Return the (X, Y) coordinate for the center point of the cell that contains the specified text.  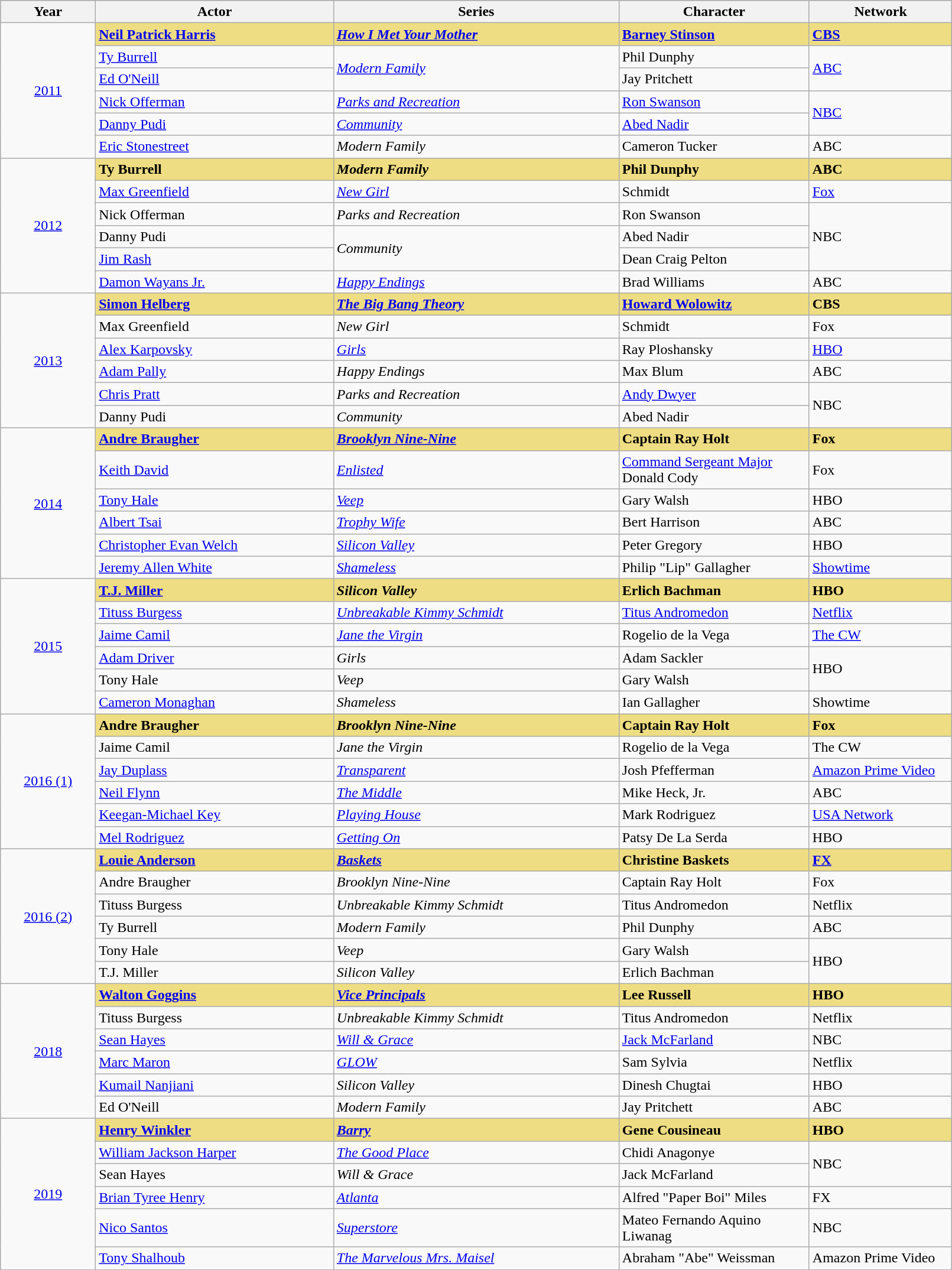
2018 (48, 1051)
Dean Craig Pelton (714, 259)
Gene Cousineau (714, 1130)
Brian Tyree Henry (215, 1197)
Bert Harrison (714, 522)
Barney Stinson (714, 34)
Cameron Tucker (714, 147)
Baskets (476, 860)
William Jackson Harper (215, 1152)
Transparent (476, 770)
2013 (48, 360)
The Good Place (476, 1152)
Abraham "Abe" Weissman (714, 1258)
Network (880, 12)
Damon Wayans Jr. (215, 282)
Christine Baskets (714, 860)
2015 (48, 646)
Chris Pratt (215, 394)
Albert Tsai (215, 522)
Adam Driver (215, 658)
Christopher Evan Welch (215, 545)
Howard Wolowitz (714, 304)
Ray Ploshansky (714, 349)
Tony Shalhoub (215, 1258)
GLOW (476, 1063)
Nico Santos (215, 1228)
Philip "Lip" Gallagher (714, 567)
Max Blum (714, 372)
Henry Winkler (215, 1130)
2016 (1) (48, 781)
Barry (476, 1130)
Andy Dwyer (714, 394)
Neil Flynn (215, 792)
Walton Goggins (215, 995)
Getting On (476, 837)
Command Sergeant Major Donald Cody (714, 469)
Mateo Fernando Aquino Liwanag (714, 1228)
2012 (48, 225)
The Big Bang Theory (476, 304)
Keegan-Michael Key (215, 815)
Vice Principals (476, 995)
2014 (48, 504)
Sam Sylvia (714, 1063)
Mike Heck, Jr. (714, 792)
Neil Patrick Harris (215, 34)
Jeremy Allen White (215, 567)
Dinesh Chugtai (714, 1085)
Series (476, 12)
Simon Helberg (215, 304)
Adam Pally (215, 372)
Character (714, 12)
2011 (48, 90)
Adam Sackler (714, 658)
2016 (2) (48, 916)
Chidi Anagonye (714, 1152)
The Marvelous Mrs. Maisel (476, 1258)
Atlanta (476, 1197)
Peter Gregory (714, 545)
The Middle (476, 792)
Alfred "Paper Boi" Miles (714, 1197)
Lee Russell (714, 995)
Brad Williams (714, 282)
Superstore (476, 1228)
Patsy De La Serda (714, 837)
Jim Rash (215, 259)
Mark Rodriguez (714, 815)
Trophy Wife (476, 522)
Year (48, 12)
Kumail Nanjiani (215, 1085)
Actor (215, 12)
USA Network (880, 815)
Mel Rodriguez (215, 837)
Playing House (476, 815)
Alex Karpovsky (215, 349)
2019 (48, 1194)
Enlisted (476, 469)
Jay Duplass (215, 770)
Josh Pfefferman (714, 770)
Ian Gallagher (714, 703)
Eric Stonestreet (215, 147)
Keith David (215, 469)
Marc Maron (215, 1063)
Cameron Monaghan (215, 703)
Louie Anderson (215, 860)
How I Met Your Mother (476, 34)
